Extract the (x, y) coordinate from the center of the cell holding the provided text.  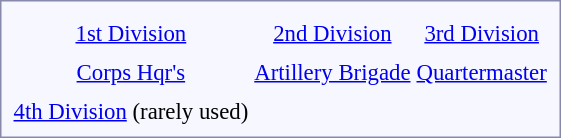
4th Division (rarely used) (131, 111)
2nd Division (332, 33)
1st Division (131, 33)
Corps Hqr's (131, 72)
3rd Division (482, 33)
Quartermaster (482, 72)
Artillery Brigade (332, 72)
